Return (x, y) of the center of cell containing provided text 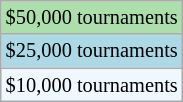
$25,000 tournaments (92, 51)
$50,000 tournaments (92, 17)
$10,000 tournaments (92, 85)
